From the cell containing the given text, extract its center point as (x, y) coordinate. 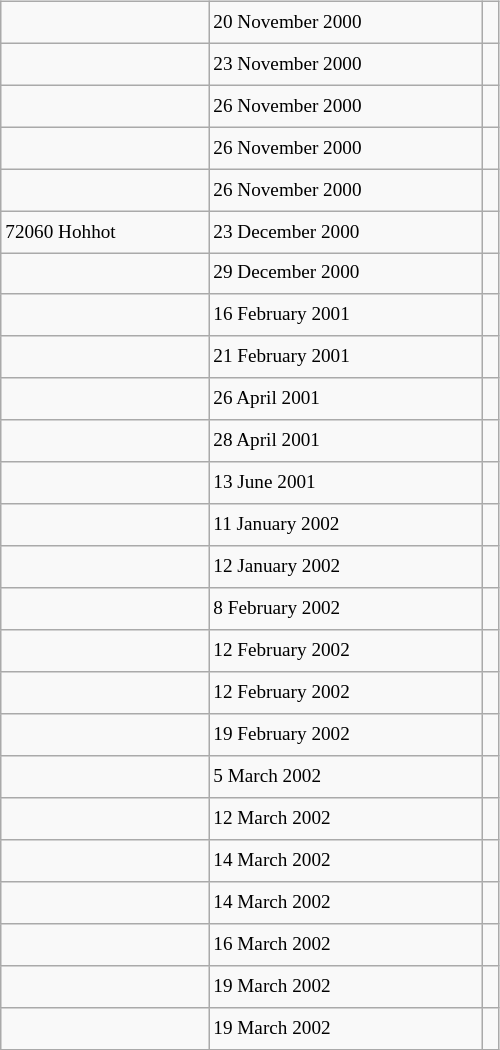
8 February 2002 (346, 609)
20 November 2000 (346, 22)
21 February 2001 (346, 357)
12 January 2002 (346, 567)
5 March 2002 (346, 777)
16 February 2001 (346, 315)
28 April 2001 (346, 441)
16 March 2002 (346, 944)
13 June 2001 (346, 483)
29 December 2000 (346, 274)
26 April 2001 (346, 399)
11 January 2002 (346, 525)
19 February 2002 (346, 735)
23 November 2000 (346, 64)
12 March 2002 (346, 819)
72060 Hohhot (105, 232)
23 December 2000 (346, 232)
